Provide the [x, y] coordinate of the cell's center where the given text is located.  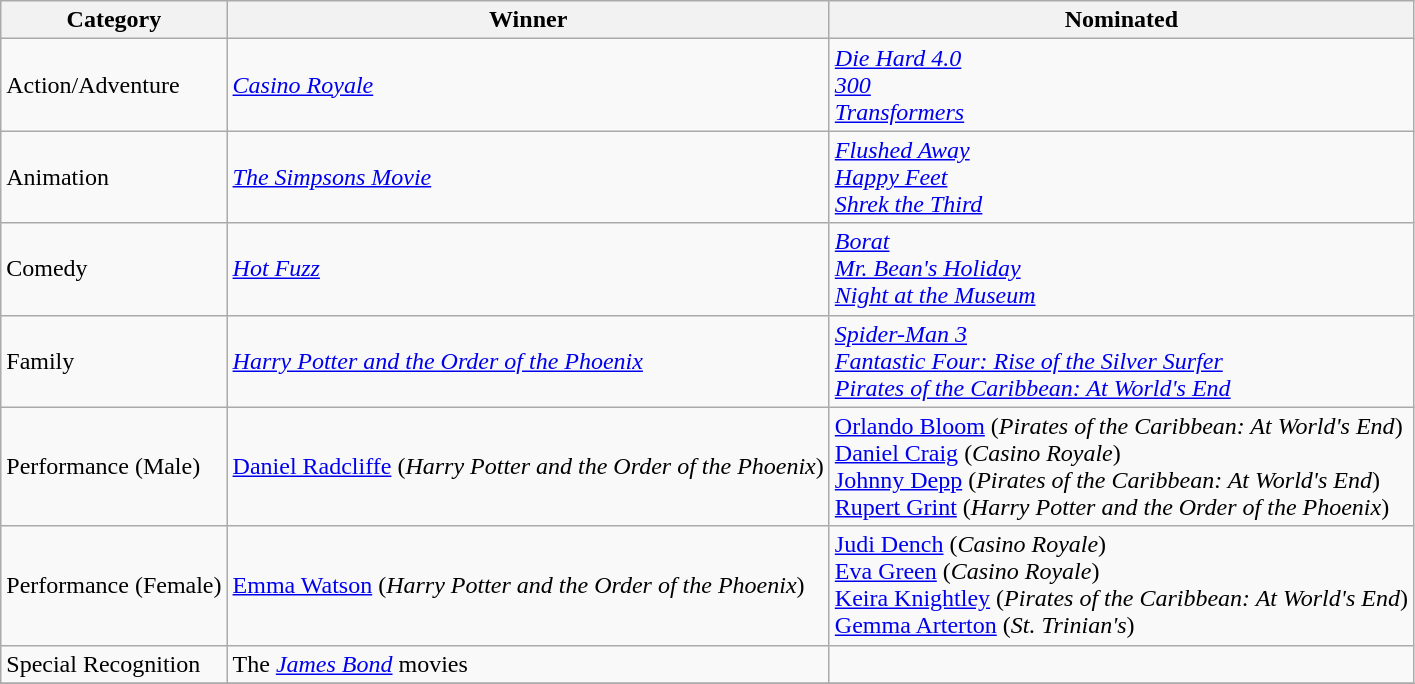
Animation [114, 177]
Casino Royale [528, 85]
Special Recognition [114, 664]
Flushed AwayHappy FeetShrek the Third [1121, 177]
Performance (Male) [114, 466]
The James Bond movies [528, 664]
Family [114, 361]
Spider-Man 3Fantastic Four: Rise of the Silver SurferPirates of the Caribbean: At World's End [1121, 361]
Judi Dench (Casino Royale)Eva Green (Casino Royale)Keira Knightley (Pirates of the Caribbean: At World's End) Gemma Arterton (St. Trinian's) [1121, 586]
Action/Adventure [114, 85]
Hot Fuzz [528, 269]
Category [114, 20]
Harry Potter and the Order of the Phoenix [528, 361]
Emma Watson (Harry Potter and the Order of the Phoenix) [528, 586]
Winner [528, 20]
The Simpsons Movie [528, 177]
Performance (Female) [114, 586]
Comedy [114, 269]
Daniel Radcliffe (Harry Potter and the Order of the Phoenix) [528, 466]
Nominated [1121, 20]
Die Hard 4.0300Transformers [1121, 85]
BoratMr. Bean's HolidayNight at the Museum [1121, 269]
